Capture the cell that displays the provided text and extract its [x, y] central coordinate. 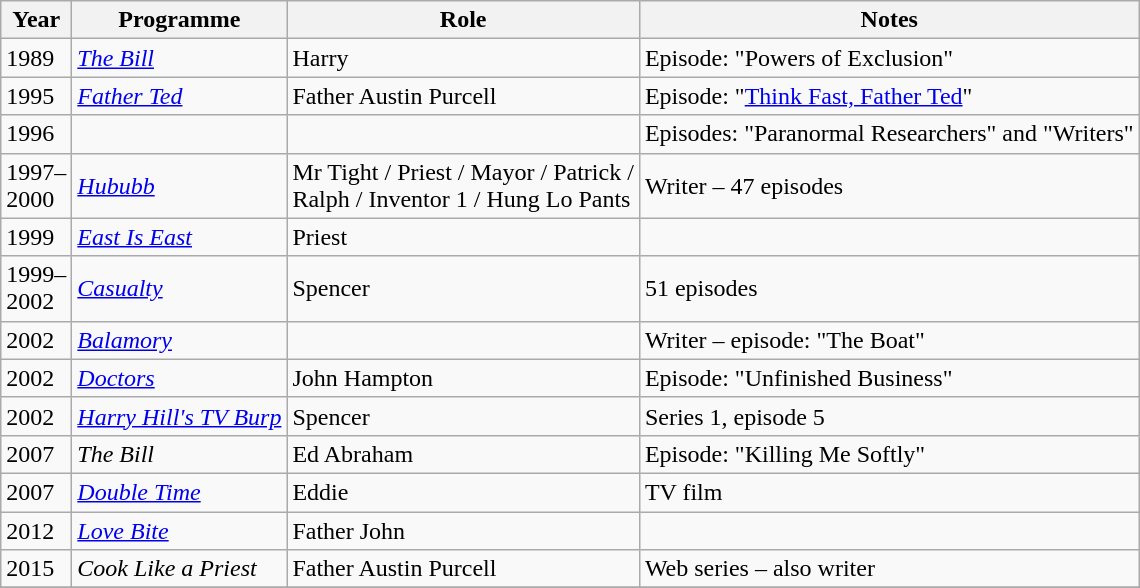
Father Ted [180, 96]
Double Time [180, 492]
Balamory [180, 340]
1995 [36, 96]
1997–2000 [36, 186]
Web series – also writer [889, 569]
2015 [36, 569]
Episode: "Think Fast, Father Ted" [889, 96]
1989 [36, 58]
Episode: "Killing Me Softly" [889, 454]
Year [36, 20]
Harry Hill's TV Burp [180, 416]
Writer – 47 episodes [889, 186]
Episode: "Powers of Exclusion" [889, 58]
Doctors [180, 378]
Father John [463, 531]
Episode: "Unfinished Business" [889, 378]
51 episodes [889, 288]
Programme [180, 20]
East Is East [180, 237]
Eddie [463, 492]
1996 [36, 134]
Episodes: "Paranormal Researchers" and "Writers" [889, 134]
Notes [889, 20]
1999 [36, 237]
1999–2002 [36, 288]
2012 [36, 531]
Mr Tight / Priest / Mayor / Patrick /Ralph / Inventor 1 / Hung Lo Pants [463, 186]
Hububb [180, 186]
TV film [889, 492]
Writer – episode: "The Boat" [889, 340]
Cook Like a Priest [180, 569]
Role [463, 20]
Series 1, episode 5 [889, 416]
Ed Abraham [463, 454]
Love Bite [180, 531]
Casualty [180, 288]
John Hampton [463, 378]
Harry [463, 58]
Priest [463, 237]
